Detect which cell encompasses the target text, then output its (x, y) center coordinate. 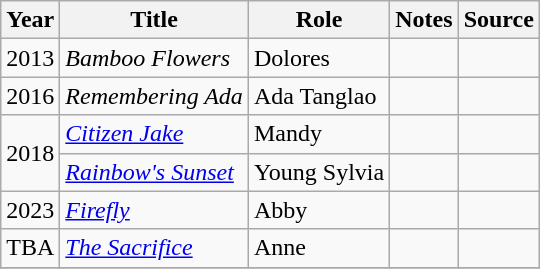
Rainbow's Sunset (154, 172)
Firefly (154, 210)
Ada Tanglao (318, 96)
TBA (30, 248)
Dolores (318, 58)
Abby (318, 210)
The Sacrifice (154, 248)
Bamboo Flowers (154, 58)
Role (318, 20)
Year (30, 20)
Young Sylvia (318, 172)
Remembering Ada (154, 96)
Mandy (318, 134)
Anne (318, 248)
Source (498, 20)
2016 (30, 96)
Title (154, 20)
2018 (30, 153)
2023 (30, 210)
Notes (424, 20)
Citizen Jake (154, 134)
2013 (30, 58)
